From the cell containing the given text, extract its center point as [x, y] coordinate. 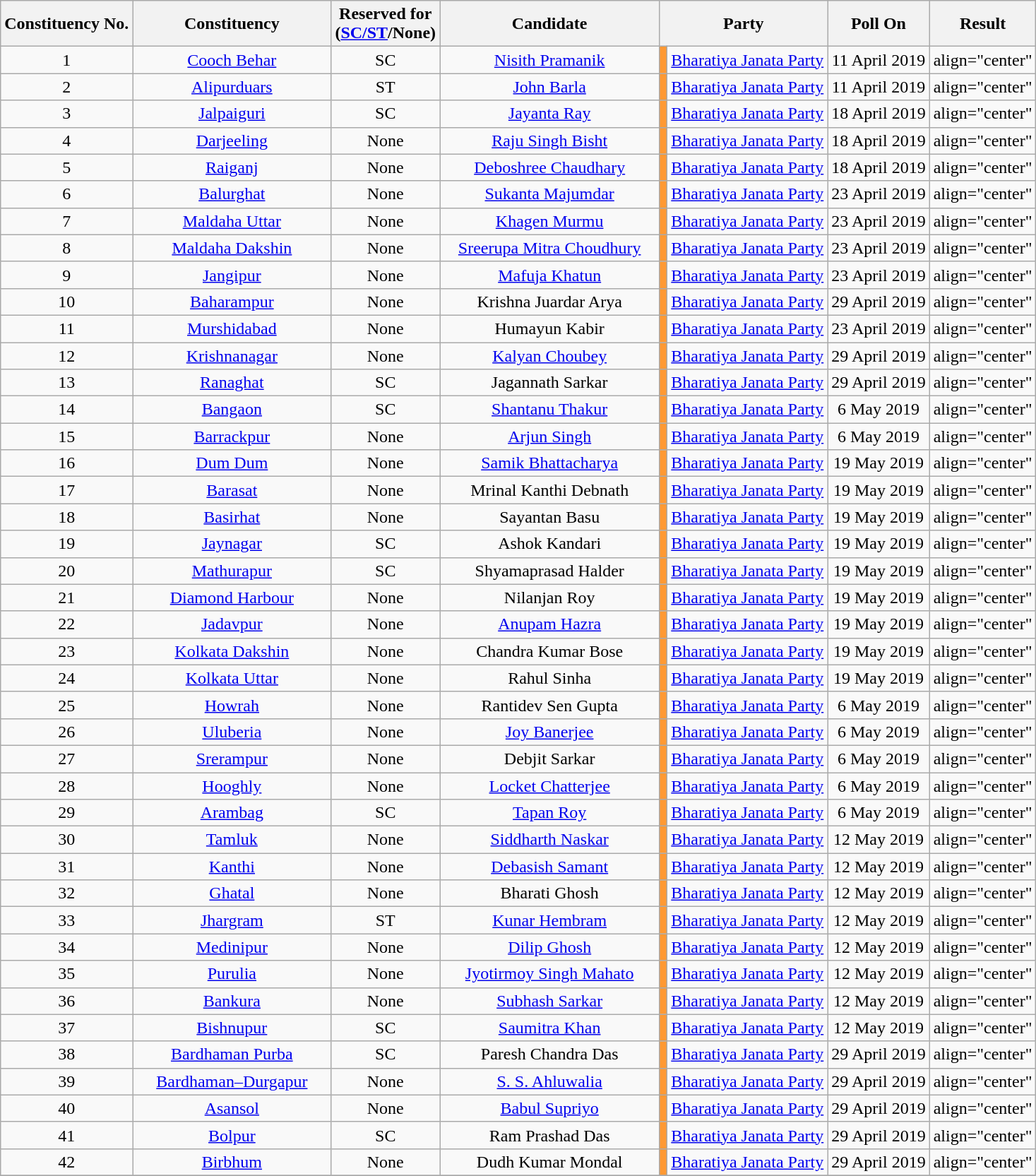
42 [66, 1162]
32 [66, 893]
33 [66, 920]
Sayantan Basu [549, 517]
Srerampur [232, 759]
7 [66, 221]
41 [66, 1135]
9 [66, 275]
Asansol [232, 1108]
Barasat [232, 490]
22 [66, 624]
Debasish Samant [549, 867]
Candidate [549, 24]
34 [66, 947]
Bharati Ghosh [549, 893]
5 [66, 167]
Ashok Kandari [549, 544]
Barrackpur [232, 436]
Joy Banerjee [549, 732]
Bangaon [232, 410]
Ghatal [232, 893]
40 [66, 1108]
John Barla [549, 87]
21 [66, 598]
Bardhaman Purba [232, 1055]
Dudh Kumar Mondal [549, 1162]
Ram Prashad Das [549, 1135]
16 [66, 463]
Jaynagar [232, 544]
28 [66, 786]
Debjit Sarkar [549, 759]
Constituency [232, 24]
39 [66, 1081]
Dum Dum [232, 463]
Subhash Sarkar [549, 1001]
8 [66, 248]
Reserved for(SC/ST/None) [386, 24]
Cooch Behar [232, 60]
Purulia [232, 974]
24 [66, 678]
Baharampur [232, 302]
17 [66, 490]
26 [66, 732]
Medinipur [232, 947]
Tapan Roy [549, 813]
Bolpur [232, 1135]
Maldaha Dakshin [232, 248]
31 [66, 867]
Hooghly [232, 786]
Jhargram [232, 920]
Darjeeling [232, 141]
Uluberia [232, 732]
Paresh Chandra Das [549, 1055]
Kolkata Uttar [232, 678]
Bardhaman–Durgapur [232, 1081]
Anupam Hazra [549, 624]
Shantanu Thakur [549, 410]
Krishnanagar [232, 355]
27 [66, 759]
4 [66, 141]
Tamluk [232, 840]
Jadavpur [232, 624]
18 [66, 517]
Babul Supriyo [549, 1108]
Kanthi [232, 867]
Chandra Kumar Bose [549, 651]
Ranaghat [232, 383]
Bishnupur [232, 1028]
Saumitra Khan [549, 1028]
20 [66, 571]
Jayanta Ray [549, 114]
Alipurduars [232, 87]
38 [66, 1055]
Kalyan Choubey [549, 355]
Murshidabad [232, 328]
Jangipur [232, 275]
Rantidev Sen Gupta [549, 705]
Diamond Harbour [232, 598]
Arjun Singh [549, 436]
Humayun Kabir [549, 328]
Khagen Murmu [549, 221]
Arambag [232, 813]
2 [66, 87]
Balurghat [232, 194]
35 [66, 974]
6 [66, 194]
25 [66, 705]
Deboshree Chaudhary [549, 167]
Howrah [232, 705]
Mrinal Kanthi Debnath [549, 490]
Locket Chatterjee [549, 786]
Bankura [232, 1001]
10 [66, 302]
11 [66, 328]
Sreerupa Mitra Choudhury [549, 248]
36 [66, 1001]
Nilanjan Roy [549, 598]
Birbhum [232, 1162]
S. S. Ahluwalia [549, 1081]
Basirhat [232, 517]
Sukanta Majumdar [549, 194]
Kunar Hembram [549, 920]
12 [66, 355]
Krishna Juardar Arya [549, 302]
Mathurapur [232, 571]
Party [744, 24]
1 [66, 60]
29 [66, 813]
Poll On [879, 24]
Raju Singh Bisht [549, 141]
Jagannath Sarkar [549, 383]
15 [66, 436]
13 [66, 383]
Siddharth Naskar [549, 840]
14 [66, 410]
Maldaha Uttar [232, 221]
Jyotirmoy Singh Mahato [549, 974]
Samik Bhattacharya [549, 463]
Rahul Sinha [549, 678]
Nisith Pramanik [549, 60]
Dilip Ghosh [549, 947]
30 [66, 840]
Shyamaprasad Halder [549, 571]
Constituency No. [66, 24]
Jalpaiguri [232, 114]
3 [66, 114]
Kolkata Dakshin [232, 651]
Raiganj [232, 167]
Mafuja Khatun [549, 275]
Result [983, 24]
19 [66, 544]
37 [66, 1028]
23 [66, 651]
